Extract the [X, Y] coordinate from the center of the cell holding the provided text.  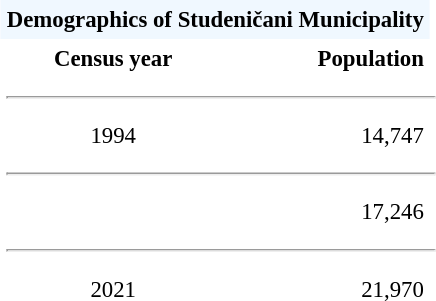
1994 [114, 136]
17,246 [328, 212]
Census year [114, 58]
Demographics of Studeničani Municipality [216, 20]
14,747 [328, 136]
Population [328, 58]
